Search for the cell housing the specified text and yield its [X, Y] center coordinate. 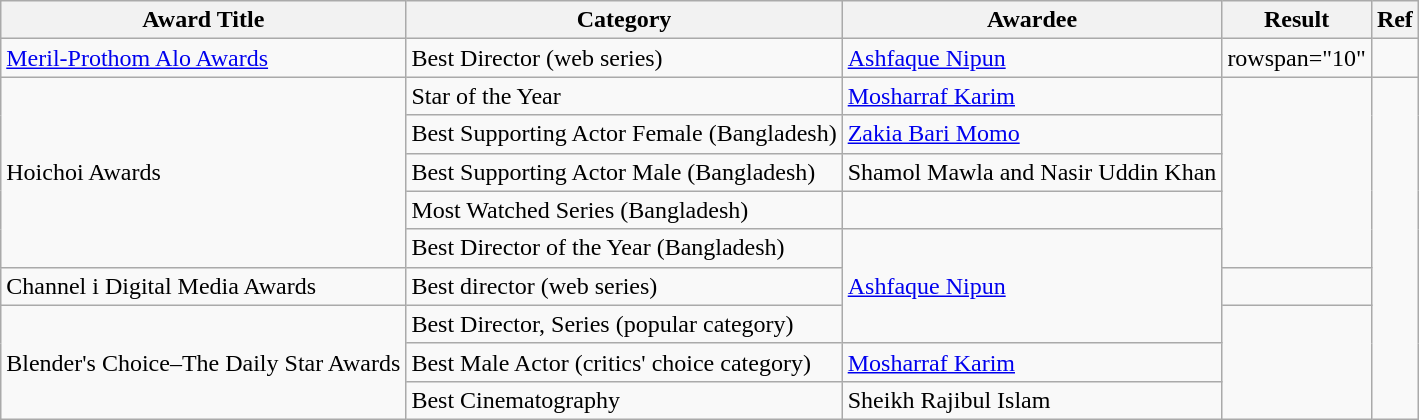
Meril-Prothom Alo Awards [204, 58]
Ref [1394, 20]
Result [1297, 20]
Best Supporting Actor Female (Bangladesh) [624, 134]
Best Supporting Actor Male (Bangladesh) [624, 172]
Award Title [204, 20]
Best Male Actor (critics' choice category) [624, 362]
Category [624, 20]
Best Director, Series (popular category) [624, 324]
Shamol Mawla and Nasir Uddin Khan [1032, 172]
Hoichoi Awards [204, 172]
Best Director (web series) [624, 58]
Blender's Choice–The Daily Star Awards [204, 362]
Best Cinematography [624, 400]
Zakia Bari Momo [1032, 134]
Channel i Digital Media Awards [204, 286]
Best Director of the Year (Bangladesh) [624, 248]
rowspan="10" [1297, 58]
Most Watched Series (Bangladesh) [624, 210]
Star of the Year [624, 96]
Best director (web series) [624, 286]
Awardee [1032, 20]
Sheikh Rajibul Islam [1032, 400]
